Output the (X, Y) coordinate of the center of the cell containing the given text.  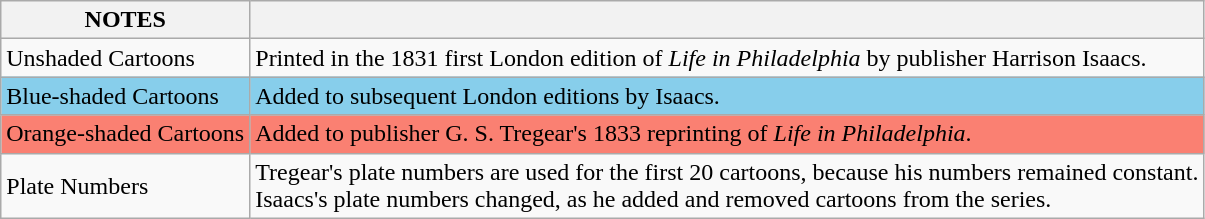
Blue-shaded Cartoons (126, 96)
Unshaded Cartoons (126, 58)
NOTES (126, 20)
Orange-shaded Cartoons (126, 134)
Added to publisher G. S. Tregear's 1833 reprinting of Life in Philadelphia. (727, 134)
Printed in the 1831 first London edition of Life in Philadelphia by publisher Harrison Isaacs. (727, 58)
Added to subsequent London editions by Isaacs. (727, 96)
Plate Numbers (126, 186)
